Search for the cell housing the specified text and yield its [x, y] center coordinate. 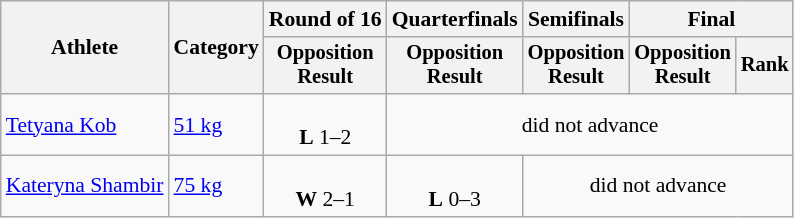
L 0–3 [455, 186]
Tetyana Kob [85, 124]
51 kg [216, 124]
Category [216, 48]
75 kg [216, 186]
L 1–2 [326, 124]
Rank [765, 66]
Semifinals [576, 19]
Kateryna Shambir [85, 186]
Athlete [85, 48]
Final [711, 19]
Quarterfinals [455, 19]
Round of 16 [326, 19]
W 2–1 [326, 186]
